Scan for the cell matching the given text and deliver its (X, Y) coordinate at center. 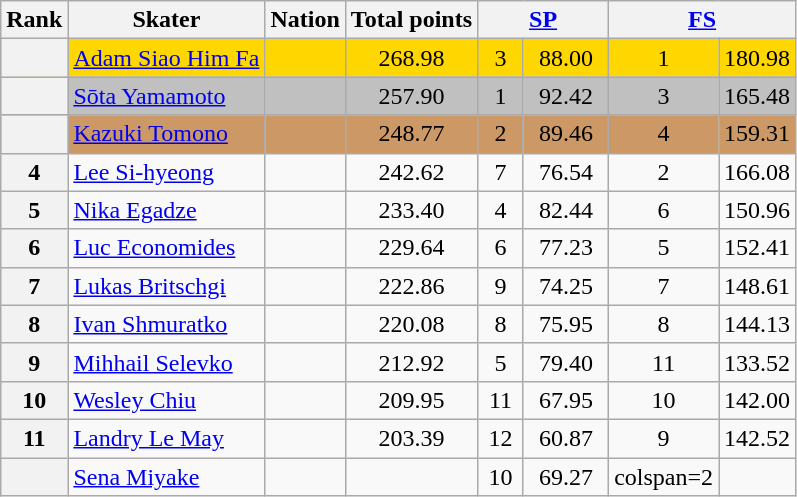
76.54 (566, 172)
60.87 (566, 438)
222.86 (411, 286)
Sōta Yamamoto (166, 96)
142.00 (758, 400)
150.96 (758, 210)
FS (702, 20)
229.64 (411, 248)
133.52 (758, 362)
159.31 (758, 134)
SP (544, 20)
88.00 (566, 58)
233.40 (411, 210)
144.13 (758, 324)
74.25 (566, 286)
142.52 (758, 438)
Mihhail Selevko (166, 362)
209.95 (411, 400)
242.62 (411, 172)
77.23 (566, 248)
165.48 (758, 96)
69.27 (566, 477)
Skater (166, 20)
Lukas Britschgi (166, 286)
Landry Le May (166, 438)
Total points (411, 20)
89.46 (566, 134)
Sena Miyake (166, 477)
Adam Siao Him Fa (166, 58)
12 (501, 438)
Luc Economides (166, 248)
180.98 (758, 58)
203.39 (411, 438)
Lee Si-hyeong (166, 172)
92.42 (566, 96)
colspan=2 (664, 477)
Wesley Chiu (166, 400)
148.61 (758, 286)
75.95 (566, 324)
220.08 (411, 324)
Nika Egadze (166, 210)
79.40 (566, 362)
Ivan Shmuratko (166, 324)
268.98 (411, 58)
82.44 (566, 210)
248.77 (411, 134)
67.95 (566, 400)
166.08 (758, 172)
152.41 (758, 248)
Nation (305, 20)
257.90 (411, 96)
Rank (34, 20)
Kazuki Tomono (166, 134)
212.92 (411, 362)
